Determine the [x, y] coordinate at the center of the cell enclosing the given text.  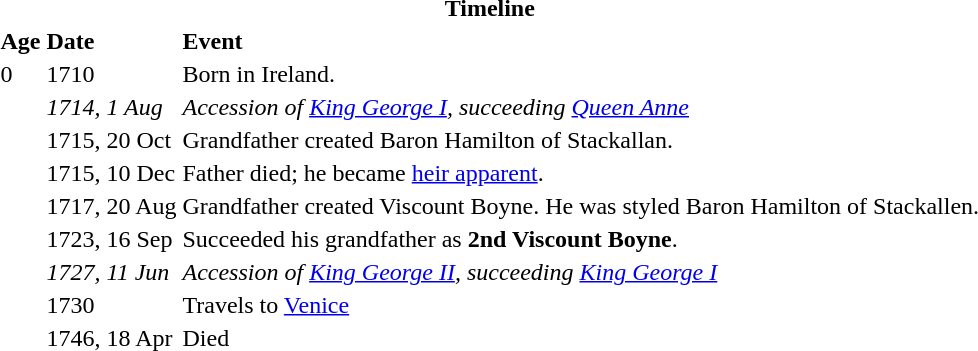
1715, 10 Dec [112, 173]
1715, 20 Oct [112, 140]
1710 [112, 74]
1717, 20 Aug [112, 206]
1730 [112, 305]
Date [112, 41]
1723, 16 Sep [112, 239]
1727, 11 Jun [112, 272]
1714, 1 Aug [112, 107]
